Determine the [X, Y] coordinate at the center of the cell enclosing the given text.  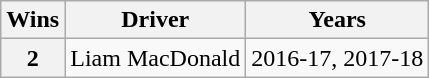
2 [33, 58]
2016-17, 2017-18 [338, 58]
Driver [156, 20]
Liam MacDonald [156, 58]
Years [338, 20]
Wins [33, 20]
